Pinpoint the cell where the given text exists, returning its (X, Y) midpoint coordinate. 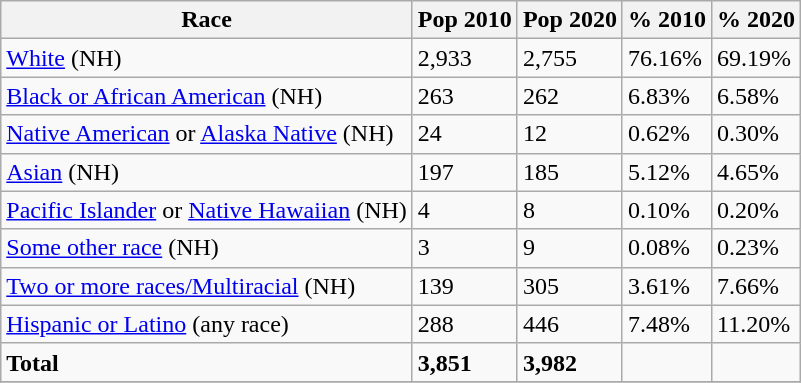
2,933 (464, 58)
3,851 (464, 362)
0.23% (756, 248)
11.20% (756, 324)
8 (570, 210)
0.08% (666, 248)
Black or African American (NH) (207, 96)
3 (464, 248)
7.66% (756, 286)
5.12% (666, 172)
3.61% (666, 286)
446 (570, 324)
Pop 2020 (570, 20)
Native American or Alaska Native (NH) (207, 134)
% 2010 (666, 20)
Hispanic or Latino (any race) (207, 324)
Pacific Islander or Native Hawaiian (NH) (207, 210)
139 (464, 286)
0.62% (666, 134)
7.48% (666, 324)
69.19% (756, 58)
76.16% (666, 58)
% 2020 (756, 20)
4.65% (756, 172)
0.20% (756, 210)
185 (570, 172)
White (NH) (207, 58)
0.10% (666, 210)
Pop 2010 (464, 20)
6.83% (666, 96)
2,755 (570, 58)
Two or more races/Multiracial (NH) (207, 286)
4 (464, 210)
Total (207, 362)
24 (464, 134)
Race (207, 20)
262 (570, 96)
Some other race (NH) (207, 248)
288 (464, 324)
3,982 (570, 362)
305 (570, 286)
Asian (NH) (207, 172)
197 (464, 172)
263 (464, 96)
9 (570, 248)
12 (570, 134)
0.30% (756, 134)
6.58% (756, 96)
